Capture the cell that displays the provided text and extract its [X, Y] central coordinate. 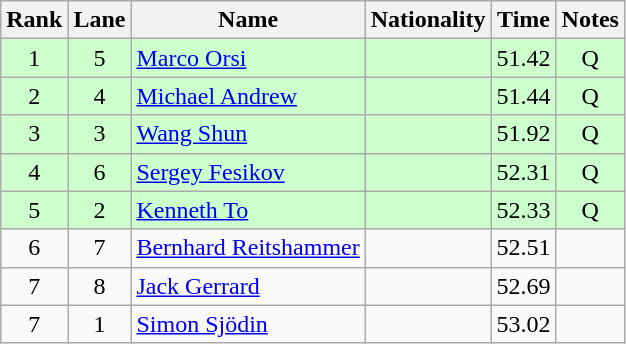
52.33 [524, 210]
Michael Andrew [248, 96]
8 [100, 286]
Wang Shun [248, 134]
Lane [100, 20]
Kenneth To [248, 210]
51.44 [524, 96]
Simon Sjödin [248, 324]
Notes [590, 20]
52.51 [524, 248]
51.42 [524, 58]
Nationality [428, 20]
53.02 [524, 324]
Time [524, 20]
Rank [34, 20]
Marco Orsi [248, 58]
52.31 [524, 172]
Jack Gerrard [248, 286]
Name [248, 20]
Bernhard Reitshammer [248, 248]
51.92 [524, 134]
Sergey Fesikov [248, 172]
52.69 [524, 286]
